Search for the cell housing the specified text and yield its [X, Y] center coordinate. 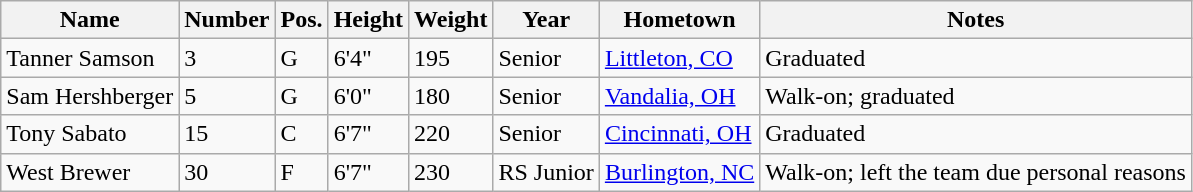
5 [227, 96]
Walk-on; left the team due personal reasons [976, 172]
230 [451, 172]
6'0" [368, 96]
Hometown [679, 20]
RS Junior [546, 172]
220 [451, 134]
F [302, 172]
Walk-on; graduated [976, 96]
Tony Sabato [90, 134]
C [302, 134]
Cincinnati, OH [679, 134]
Height [368, 20]
195 [451, 58]
Littleton, CO [679, 58]
West Brewer [90, 172]
180 [451, 96]
Year [546, 20]
Vandalia, OH [679, 96]
Burlington, NC [679, 172]
Notes [976, 20]
30 [227, 172]
Weight [451, 20]
Pos. [302, 20]
Tanner Samson [90, 58]
3 [227, 58]
15 [227, 134]
6'4" [368, 58]
Name [90, 20]
Sam Hershberger [90, 96]
Number [227, 20]
